Locate the cell with the specified text and output its [x, y] center coordinate. 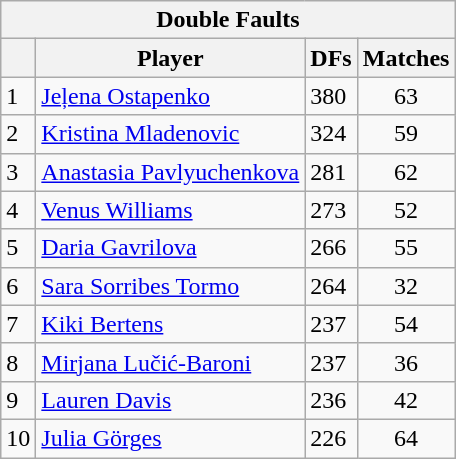
Kristina Mladenovic [170, 134]
Lauren Davis [170, 400]
Anastasia Pavlyuchenkova [170, 172]
2 [18, 134]
Daria Gavrilova [170, 248]
64 [406, 438]
36 [406, 362]
Kiki Bertens [170, 324]
8 [18, 362]
10 [18, 438]
Double Faults [228, 20]
273 [331, 210]
236 [331, 400]
52 [406, 210]
6 [18, 286]
59 [406, 134]
32 [406, 286]
4 [18, 210]
63 [406, 96]
Matches [406, 58]
1 [18, 96]
DFs [331, 58]
Player [170, 58]
54 [406, 324]
Venus Williams [170, 210]
281 [331, 172]
266 [331, 248]
Jeļena Ostapenko [170, 96]
380 [331, 96]
Julia Görges [170, 438]
Mirjana Lučić-Baroni [170, 362]
5 [18, 248]
55 [406, 248]
324 [331, 134]
Sara Sorribes Tormo [170, 286]
9 [18, 400]
226 [331, 438]
62 [406, 172]
7 [18, 324]
264 [331, 286]
3 [18, 172]
42 [406, 400]
